For the text-containing cell, return its midpoint in (x, y) coordinate format. 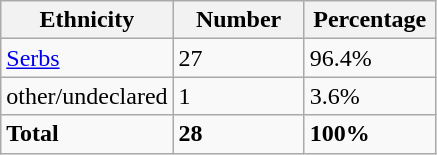
Total (87, 134)
96.4% (370, 58)
Number (238, 20)
1 (238, 96)
other/undeclared (87, 96)
Serbs (87, 58)
Ethnicity (87, 20)
3.6% (370, 96)
27 (238, 58)
28 (238, 134)
100% (370, 134)
Percentage (370, 20)
